Find where the given text appears and provide that cell's center as [X, Y] coordinate. 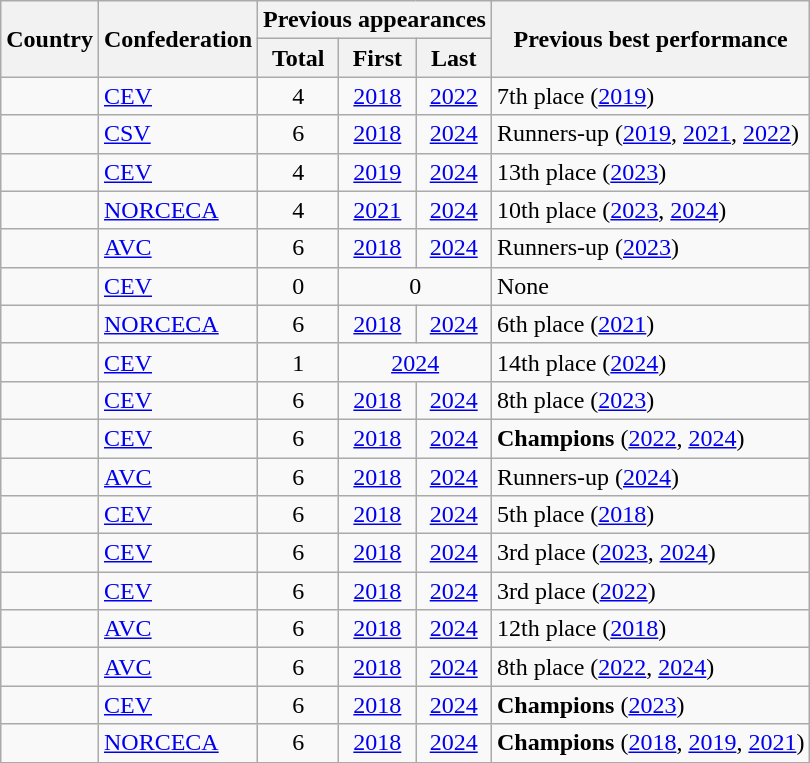
3rd place (2022) [650, 591]
Champions (2023) [650, 705]
Previous appearances [375, 20]
Runners-up (2019, 2021, 2022) [650, 134]
First [378, 58]
Confederation [178, 39]
8th place (2023) [650, 400]
None [650, 286]
2022 [454, 96]
Runners-up (2024) [650, 477]
Runners-up (2023) [650, 248]
Champions (2018, 2019, 2021) [650, 743]
Previous best performance [650, 39]
Champions (2022, 2024) [650, 438]
CSV [178, 134]
2019 [378, 172]
Total [298, 58]
3rd place (2023, 2024) [650, 553]
6th place (2021) [650, 324]
10th place (2023, 2024) [650, 210]
8th place (2022, 2024) [650, 667]
1 [298, 362]
Last [454, 58]
14th place (2024) [650, 362]
2021 [378, 210]
13th place (2023) [650, 172]
7th place (2019) [650, 96]
Country [50, 39]
12th place (2018) [650, 629]
5th place (2018) [650, 515]
